Identify which cell holds the provided text, then report its [x, y] central coordinate. 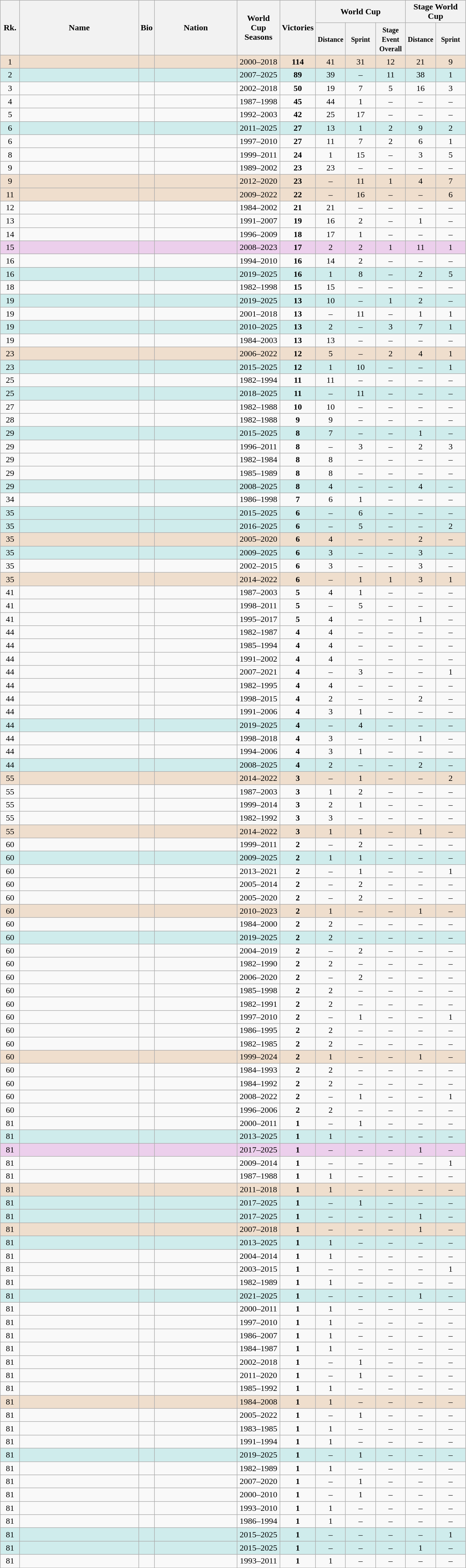
1986–1998 [259, 500]
1985–1992 [259, 1388]
28 [10, 420]
2007–2018 [259, 1229]
1987–1988 [259, 1176]
Name [79, 28]
2000–2010 [259, 1495]
1984–2008 [259, 1402]
1982–1984 [259, 460]
1982–1990 [259, 964]
1984–1987 [259, 1349]
2003–2015 [259, 1269]
2013–2021 [259, 871]
1986–1994 [259, 1521]
1985–1998 [259, 990]
89 [298, 75]
2011–2018 [259, 1189]
2009–2014 [259, 1163]
1983–1985 [259, 1428]
1993–2011 [259, 1561]
2006–2022 [259, 353]
Bio [147, 28]
1995–2017 [259, 619]
1996–2006 [259, 1110]
1989–2002 [259, 168]
34 [10, 500]
1998–2015 [259, 699]
1996–2011 [259, 447]
2005–2022 [259, 1415]
1986–1995 [259, 1030]
1982–1991 [259, 1004]
World Cup Seasons [259, 28]
1991–1994 [259, 1441]
2007–2025 [259, 75]
1984–1992 [259, 1083]
2021–2025 [259, 1296]
2016–2025 [259, 526]
1998–2018 [259, 738]
1993–2010 [259, 1508]
2010–2023 [259, 911]
2008–2022 [259, 1097]
2004–2019 [259, 951]
World Cup [360, 12]
45 [298, 101]
2011–2020 [259, 1375]
114 [298, 62]
1994–2010 [259, 261]
1982–1995 [259, 685]
1982–1994 [259, 380]
1996–2009 [259, 234]
1991–2007 [259, 221]
1985–1989 [259, 473]
24 [298, 154]
2018–2025 [259, 393]
2007–2020 [259, 1482]
Nation [196, 28]
1986–2007 [259, 1335]
2010–2025 [259, 327]
1982–1992 [259, 818]
50 [298, 88]
22 [298, 194]
1984–2002 [259, 208]
1982–1987 [259, 632]
Rk. [10, 28]
1999–2014 [259, 805]
2004–2014 [259, 1256]
1982–1985 [259, 1043]
1991–2006 [259, 712]
2005–2014 [259, 884]
2009–2022 [259, 194]
1998–2011 [259, 606]
Stage Event Overall [391, 39]
1984–2000 [259, 924]
1987–1998 [259, 101]
31 [360, 62]
Victories [298, 28]
2001–2018 [259, 314]
2000–2018 [259, 62]
2012–2020 [259, 181]
39 [330, 75]
42 [298, 115]
1999–2024 [259, 1057]
2011–2025 [259, 128]
38 [421, 75]
1982–1998 [259, 287]
2002–2015 [259, 566]
1994–2006 [259, 752]
1985–1994 [259, 646]
2008–2023 [259, 248]
1992–2003 [259, 115]
2007–2021 [259, 672]
1991–2002 [259, 659]
1984–2003 [259, 340]
2006–2020 [259, 977]
1984–1993 [259, 1070]
Stage World Cup [436, 12]
